Detect which cell encompasses the target text, then output its (x, y) center coordinate. 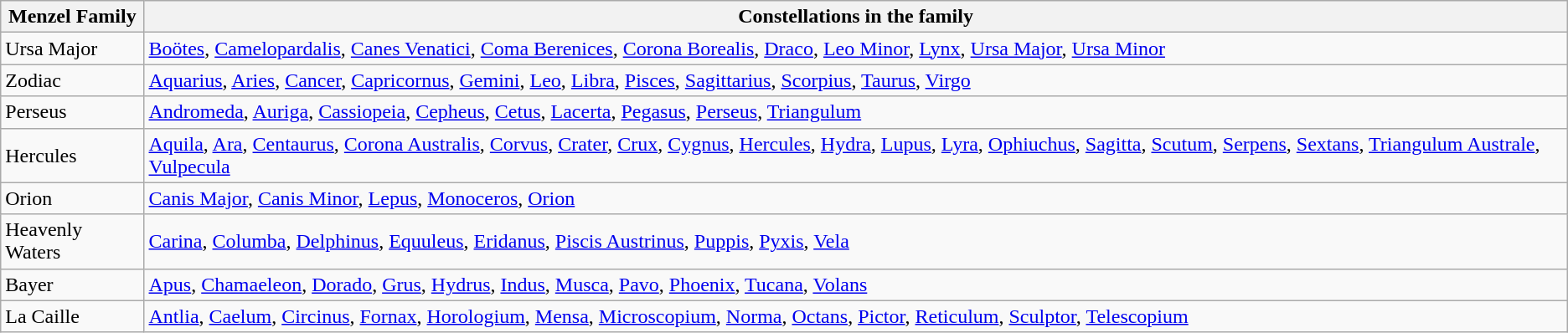
Carina, Columba, Delphinus, Equuleus, Eridanus, Piscis Austrinus, Puppis, Pyxis, Vela (856, 241)
Antlia, Caelum, Circinus, Fornax, Horologium, Mensa, Microscopium, Norma, Octans, Pictor, Reticulum, Sculptor, Telescopium (856, 316)
Constellations in the family (856, 17)
Boötes, Camelopardalis, Canes Venatici, Coma Berenices, Corona Borealis, Draco, Leo Minor, Lynx, Ursa Major, Ursa Minor (856, 49)
Aquarius, Aries, Cancer, Capricornus, Gemini, Leo, Libra, Pisces, Sagittarius, Scorpius, Taurus, Virgo (856, 80)
Heavenly Waters (72, 241)
Zodiac (72, 80)
Apus, Chamaeleon, Dorado, Grus, Hydrus, Indus, Musca, Pavo, Phoenix, Tucana, Volans (856, 284)
Orion (72, 198)
Andromeda, Auriga, Cassiopeia, Cepheus, Cetus, Lacerta, Pegasus, Perseus, Triangulum (856, 112)
Perseus (72, 112)
Hercules (72, 156)
Canis Major, Canis Minor, Lepus, Monoceros, Orion (856, 198)
Bayer (72, 284)
Ursa Major (72, 49)
La Caille (72, 316)
Menzel Family (72, 17)
